Output the [x, y] coordinate of the center of the cell containing the given text.  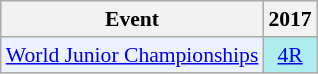
2017 [290, 19]
World Junior Championships [132, 55]
Event [132, 19]
4R [290, 55]
